Provide the [x, y] coordinate of the cell's center where the given text is located.  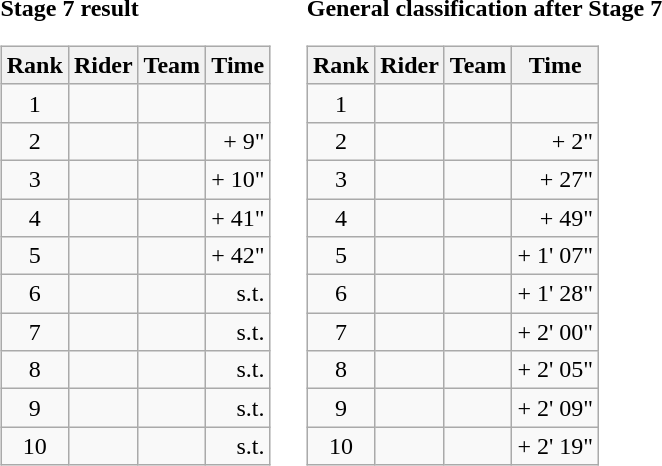
+ 9" [238, 141]
+ 2' 00" [556, 332]
+ 27" [556, 179]
+ 2" [556, 141]
+ 42" [238, 256]
+ 2' 05" [556, 370]
+ 2' 19" [556, 446]
+ 1' 07" [556, 256]
+ 2' 09" [556, 408]
+ 41" [238, 217]
+ 49" [556, 217]
+ 1' 28" [556, 294]
+ 10" [238, 179]
